For the text-containing cell, return its midpoint in [x, y] coordinate format. 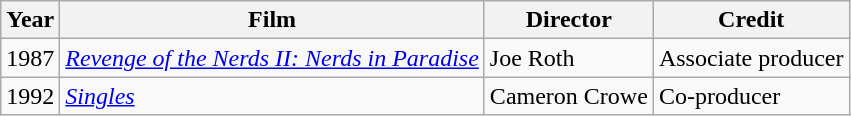
Associate producer [751, 58]
Year [30, 20]
Singles [272, 96]
Credit [751, 20]
1992 [30, 96]
Film [272, 20]
1987 [30, 58]
Revenge of the Nerds II: Nerds in Paradise [272, 58]
Cameron Crowe [568, 96]
Co-producer [751, 96]
Joe Roth [568, 58]
Director [568, 20]
